Detect which cell encompasses the target text, then output its [x, y] center coordinate. 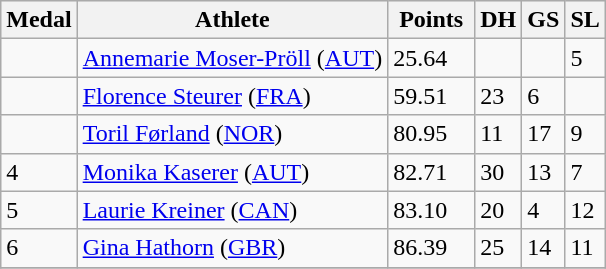
20 [498, 210]
Annemarie Moser-Pröll (AUT) [232, 58]
14 [544, 248]
59.51 [432, 96]
Points [432, 20]
12 [585, 210]
Gina Hathorn (GBR) [232, 248]
25 [498, 248]
Laurie Kreiner (CAN) [232, 210]
Athlete [232, 20]
GS [544, 20]
80.95 [432, 134]
Monika Kaserer (AUT) [232, 172]
9 [585, 134]
13 [544, 172]
Medal [39, 20]
25.64 [432, 58]
Florence Steurer (FRA) [232, 96]
7 [585, 172]
Toril Førland (NOR) [232, 134]
DH [498, 20]
83.10 [432, 210]
SL [585, 20]
30 [498, 172]
23 [498, 96]
17 [544, 134]
82.71 [432, 172]
86.39 [432, 248]
